Extract the [x, y] coordinate from the center of the cell holding the provided text.  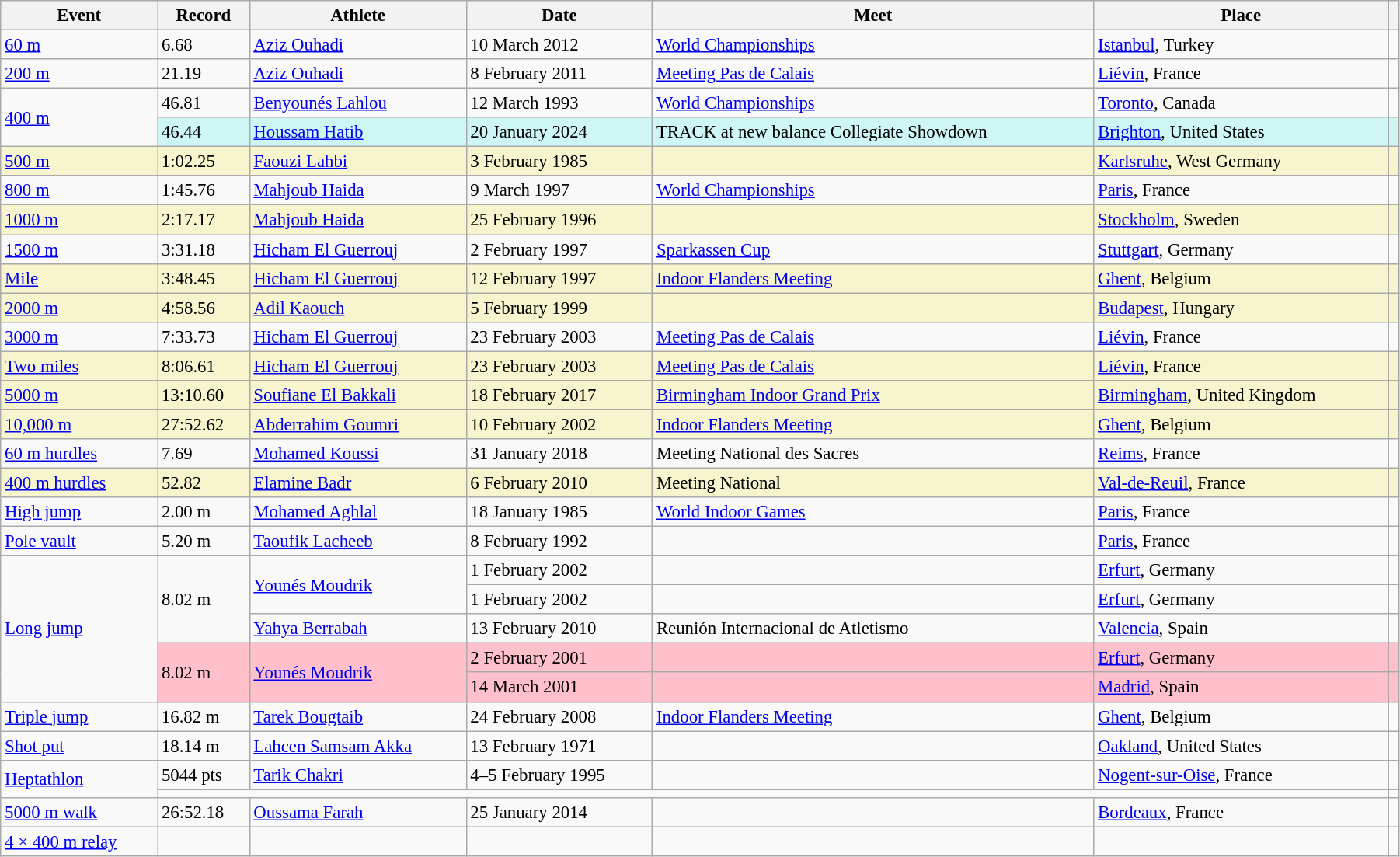
Triple jump [79, 716]
31 January 2018 [559, 454]
TRACK at new balance Collegiate Showdown [873, 132]
7.69 [204, 454]
Long jump [79, 629]
Tarek Bougtaib [357, 716]
Adil Kaouch [357, 308]
18 January 1985 [559, 512]
13 February 2010 [559, 629]
1:02.25 [204, 162]
Valencia, Spain [1242, 629]
Oussama Farah [357, 813]
3:31.18 [204, 249]
25 January 2014 [559, 813]
Record [204, 16]
Stockholm, Sweden [1242, 220]
Mile [79, 278]
46.44 [204, 132]
5044 pts [204, 775]
7:33.73 [204, 336]
Date [559, 16]
Event [79, 16]
3000 m [79, 336]
Birmingham, United Kingdom [1242, 395]
Two miles [79, 366]
Oakland, United States [1242, 746]
4–5 February 1995 [559, 775]
2:17.17 [204, 220]
Elamine Badr [357, 482]
2000 m [79, 308]
1:45.76 [204, 190]
Taoufik Lacheeb [357, 542]
800 m [79, 190]
Mohamed Koussi [357, 454]
Lahcen Samsam Akka [357, 746]
Meeting National des Sacres [873, 454]
6.68 [204, 45]
Pole vault [79, 542]
2 February 1997 [559, 249]
12 February 1997 [559, 278]
16.82 m [204, 716]
Meet [873, 16]
Heptathlon [79, 779]
200 m [79, 74]
5 February 1999 [559, 308]
Bordeaux, France [1242, 813]
500 m [79, 162]
12 March 1993 [559, 103]
Reims, France [1242, 454]
1000 m [79, 220]
10,000 m [79, 424]
Meeting National [873, 482]
25 February 1996 [559, 220]
3:48.45 [204, 278]
52.82 [204, 482]
Soufiane El Bakkali [357, 395]
27:52.62 [204, 424]
3 February 1985 [559, 162]
World Indoor Games [873, 512]
1500 m [79, 249]
Reunión Internacional de Atletismo [873, 629]
Benyounés Lahlou [357, 103]
400 m [79, 118]
13 February 1971 [559, 746]
60 m hurdles [79, 454]
Athlete [357, 16]
Abderrahim Goumri [357, 424]
8 February 1992 [559, 542]
60 m [79, 45]
Tarik Chakri [357, 775]
21.19 [204, 74]
8:06.61 [204, 366]
4 × 400 m relay [79, 841]
10 March 2012 [559, 45]
26:52.18 [204, 813]
Val-de-Reuil, France [1242, 482]
Houssam Hatib [357, 132]
5000 m walk [79, 813]
46.81 [204, 103]
Madrid, Spain [1242, 688]
Birmingham Indoor Grand Prix [873, 395]
400 m hurdles [79, 482]
2 February 2001 [559, 658]
Sparkassen Cup [873, 249]
9 March 1997 [559, 190]
Brighton, United States [1242, 132]
Stuttgart, Germany [1242, 249]
5.20 m [204, 542]
4:58.56 [204, 308]
10 February 2002 [559, 424]
Istanbul, Turkey [1242, 45]
14 March 2001 [559, 688]
Faouzi Lahbi [357, 162]
8 February 2011 [559, 74]
2.00 m [204, 512]
6 February 2010 [559, 482]
Yahya Berrabah [357, 629]
13:10.60 [204, 395]
Toronto, Canada [1242, 103]
18.14 m [204, 746]
5000 m [79, 395]
24 February 2008 [559, 716]
Karlsruhe, West Germany [1242, 162]
Shot put [79, 746]
Place [1242, 16]
18 February 2017 [559, 395]
High jump [79, 512]
Budapest, Hungary [1242, 308]
Nogent-sur-Oise, France [1242, 775]
Mohamed Aghlal [357, 512]
20 January 2024 [559, 132]
